Find where the given text appears and provide that cell's center as (x, y) coordinate. 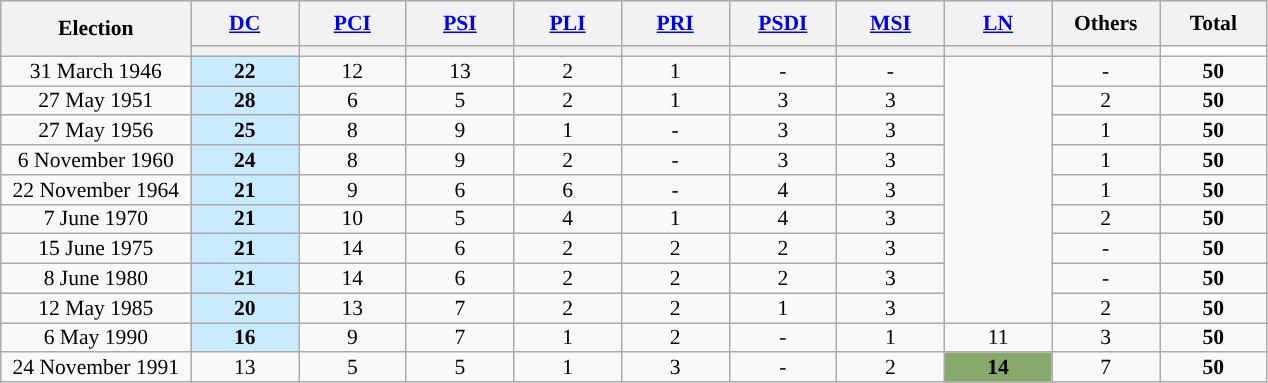
PRI (675, 24)
LN (998, 24)
12 May 1985 (96, 308)
16 (245, 338)
MSI (891, 24)
Others (1106, 24)
PSDI (783, 24)
PSI (460, 24)
10 (352, 219)
15 June 1975 (96, 249)
Total (1214, 24)
12 (352, 71)
6 May 1990 (96, 338)
PCI (352, 24)
24 (245, 160)
25 (245, 131)
28 (245, 101)
6 November 1960 (96, 160)
Election (96, 28)
DC (245, 24)
24 November 1991 (96, 368)
8 June 1980 (96, 279)
27 May 1951 (96, 101)
PLI (568, 24)
22 (245, 71)
20 (245, 308)
22 November 1964 (96, 190)
27 May 1956 (96, 131)
31 March 1946 (96, 71)
11 (998, 338)
7 June 1970 (96, 219)
